Output the [x, y] coordinate of the center of the cell containing the given text.  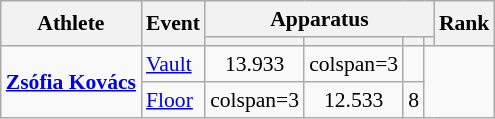
Athlete [71, 24]
Event [173, 24]
Rank [464, 24]
Apparatus [320, 19]
Zsófia Kovács [71, 82]
Vault [173, 64]
12.533 [354, 100]
Floor [173, 100]
8 [414, 100]
13.933 [254, 64]
